Pinpoint the cell where the given text exists, returning its [x, y] midpoint coordinate. 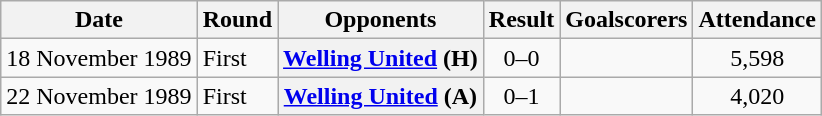
4,020 [757, 96]
Opponents [381, 20]
5,598 [757, 58]
Round [237, 20]
Welling United (H) [381, 58]
Date [99, 20]
Result [521, 20]
Goalscorers [626, 20]
Attendance [757, 20]
0–0 [521, 58]
18 November 1989 [99, 58]
Welling United (A) [381, 96]
22 November 1989 [99, 96]
0–1 [521, 96]
